Scan for the cell matching the given text and deliver its [X, Y] coordinate at center. 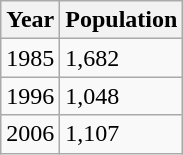
1996 [30, 96]
1985 [30, 58]
2006 [30, 134]
1,048 [122, 96]
Population [122, 20]
1,107 [122, 134]
Year [30, 20]
1,682 [122, 58]
